Return (X, Y) of the center of cell containing provided text 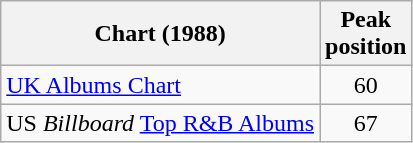
US Billboard Top R&B Albums (160, 123)
Chart (1988) (160, 34)
67 (366, 123)
Peakposition (366, 34)
UK Albums Chart (160, 85)
60 (366, 85)
